Provide the [X, Y] coordinate of the cell's center where the given text is located.  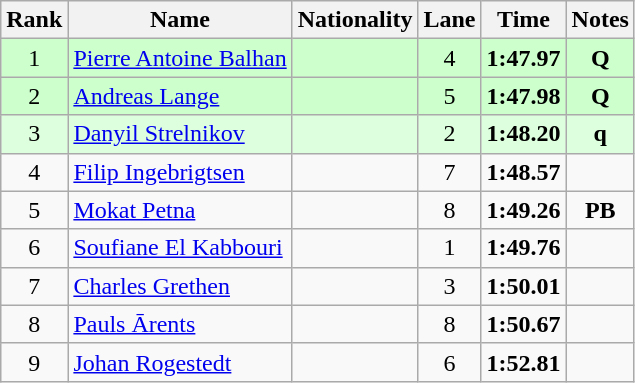
1:48.20 [524, 134]
1:52.81 [524, 362]
Filip Ingebrigtsen [180, 172]
Mokat Petna [180, 210]
Name [180, 20]
9 [34, 362]
Pauls Ārents [180, 324]
Nationality [355, 20]
1:48.57 [524, 172]
PB [600, 210]
1:50.67 [524, 324]
Lane [450, 20]
1:50.01 [524, 286]
Rank [34, 20]
1:49.76 [524, 248]
Time [524, 20]
Danyil Strelnikov [180, 134]
Pierre Antoine Balhan [180, 58]
Andreas Lange [180, 96]
Notes [600, 20]
q [600, 134]
Johan Rogestedt [180, 362]
Soufiane El Kabbouri [180, 248]
Charles Grethen [180, 286]
1:47.97 [524, 58]
1:49.26 [524, 210]
1:47.98 [524, 96]
